Output the (x, y) coordinate of the center of the cell containing the given text.  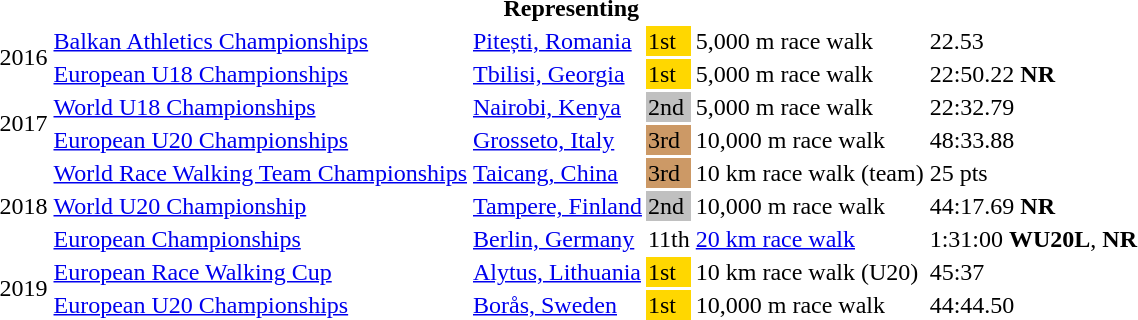
Alytus, Lithuania (558, 272)
World Race Walking Team Championships (260, 173)
Tampere, Finland (558, 206)
20 km race walk (810, 239)
44:44.50 (1033, 305)
Balkan Athletics Championships (260, 41)
World U20 Championship (260, 206)
22:50.22 NR (1033, 74)
22.53 (1033, 41)
1:31:00 WU20L, NR (1033, 239)
Taicang, China (558, 173)
44:17.69 NR (1033, 206)
Pitești, Romania (558, 41)
22:32.79 (1033, 107)
Tbilisi, Georgia (558, 74)
Nairobi, Kenya (558, 107)
European Championships (260, 239)
45:37 (1033, 272)
10 km race walk (U20) (810, 272)
10 km race walk (team) (810, 173)
World U18 Championships (260, 107)
European Race Walking Cup (260, 272)
Grosseto, Italy (558, 140)
48:33.88 (1033, 140)
25 pts (1033, 173)
11th (668, 239)
Borås, Sweden (558, 305)
Berlin, Germany (558, 239)
European U18 Championships (260, 74)
